For the text-containing cell, return its midpoint in [x, y] coordinate format. 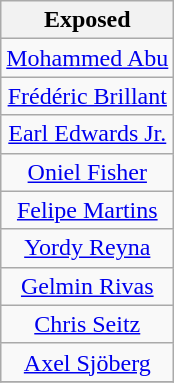
Earl Edwards Jr. [88, 134]
Gelmin Rivas [88, 286]
Mohammed Abu [88, 58]
Exposed [88, 20]
Axel Sjöberg [88, 362]
Yordy Reyna [88, 248]
Chris Seitz [88, 324]
Felipe Martins [88, 210]
Oniel Fisher [88, 172]
Frédéric Brillant [88, 96]
